For the text-containing cell, return its midpoint in [x, y] coordinate format. 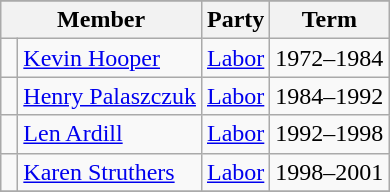
Term [330, 20]
1972–1984 [330, 58]
1984–1992 [330, 96]
Kevin Hooper [110, 58]
1992–1998 [330, 134]
Member [102, 20]
1998–2001 [330, 172]
Henry Palaszczuk [110, 96]
Party [235, 20]
Karen Struthers [110, 172]
Len Ardill [110, 134]
